Identify which cell holds the provided text, then report its [x, y] central coordinate. 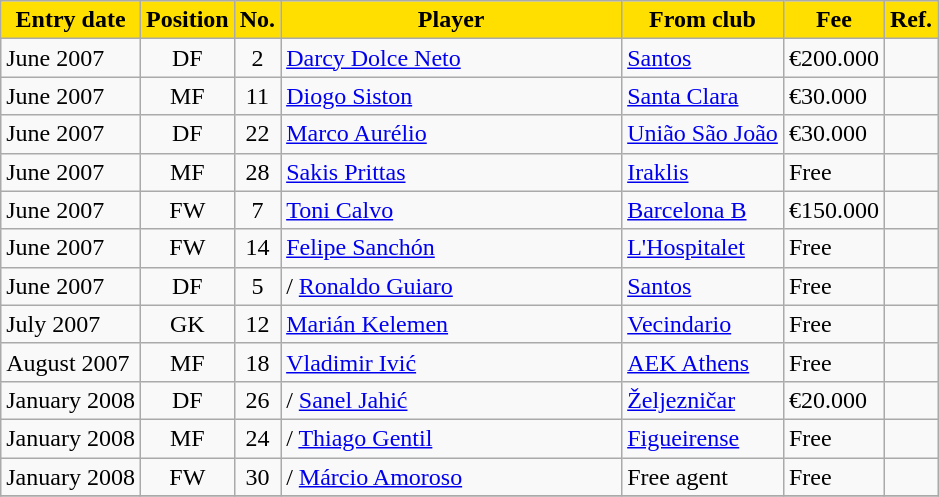
24 [257, 438]
August 2007 [71, 362]
/ Márcio Amoroso [452, 477]
L'Hospitalet [703, 248]
Vecindario [703, 324]
GK [187, 324]
12 [257, 324]
Barcelona B [703, 210]
2 [257, 58]
€20.000 [834, 400]
From club [703, 20]
Player [452, 20]
/ Ronaldo Guiaro [452, 286]
28 [257, 172]
União São João [703, 134]
No. [257, 20]
Vladimir Ivić [452, 362]
Figueirense [703, 438]
22 [257, 134]
Felipe Sanchón [452, 248]
July 2007 [71, 324]
Sakis Prittas [452, 172]
Darcy Dolce Neto [452, 58]
14 [257, 248]
Ref. [910, 20]
11 [257, 96]
5 [257, 286]
Željezničar [703, 400]
Toni Calvo [452, 210]
18 [257, 362]
AEK Athens [703, 362]
Marco Aurélio [452, 134]
Santa Clara [703, 96]
€200.000 [834, 58]
Diogo Siston [452, 96]
26 [257, 400]
€150.000 [834, 210]
7 [257, 210]
/ Thiago Gentil [452, 438]
Iraklis [703, 172]
Fee [834, 20]
Entry date [71, 20]
/ Sanel Jahić [452, 400]
Marián Kelemen [452, 324]
Free agent [703, 477]
30 [257, 477]
Position [187, 20]
